For the text-containing cell, return its midpoint in (X, Y) coordinate format. 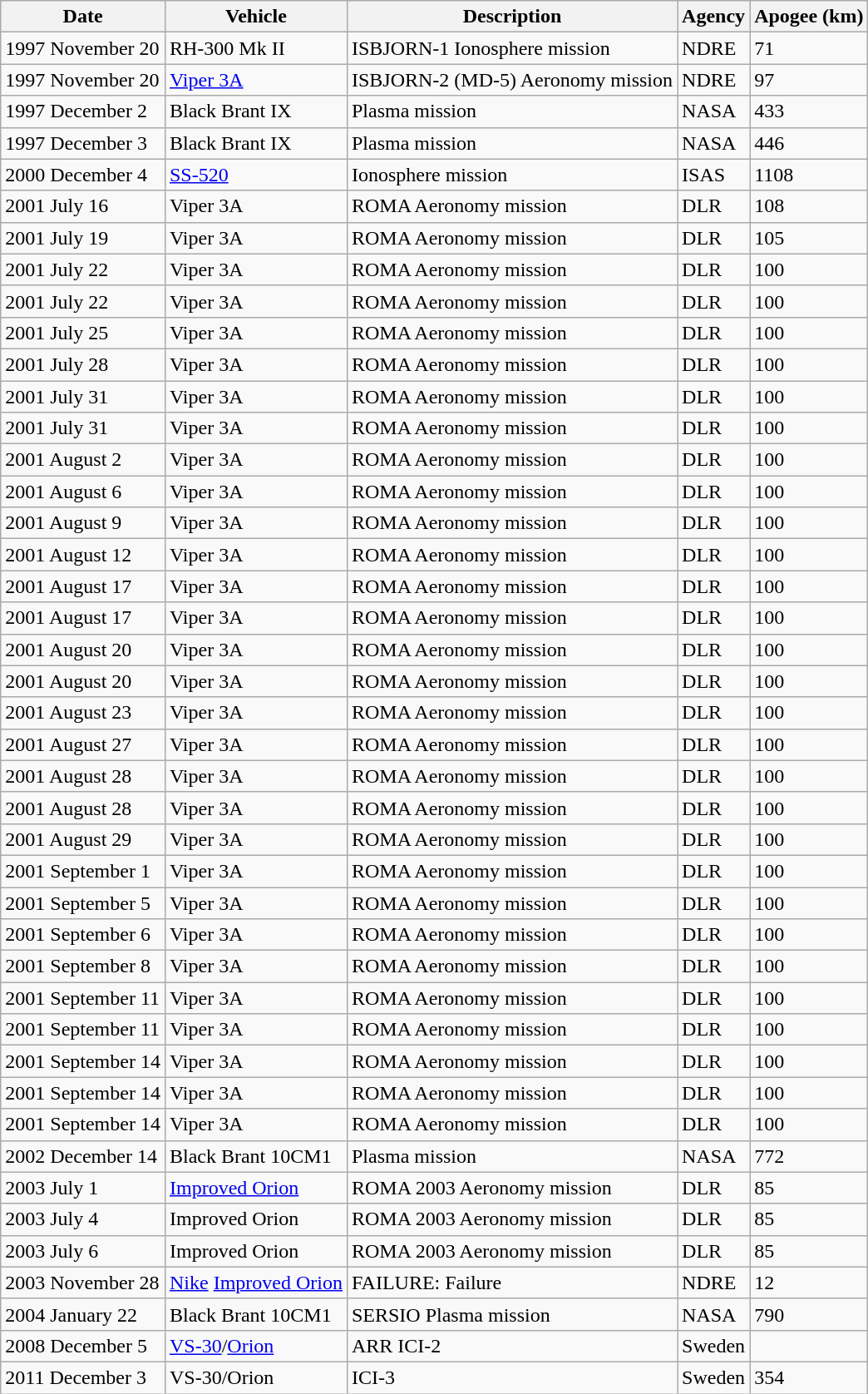
2003 July 1 (83, 1188)
97 (809, 80)
2001 July 16 (83, 206)
2000 December 4 (83, 175)
RH-300 Mk II (256, 48)
790 (809, 1314)
2004 January 22 (83, 1314)
105 (809, 238)
2001 August 9 (83, 523)
2001 August 29 (83, 839)
2001 July 19 (83, 238)
2001 August 2 (83, 460)
ARR ICI-2 (512, 1346)
108 (809, 206)
Ionosphere mission (512, 175)
Nike Improved Orion (256, 1283)
71 (809, 48)
Description (512, 17)
2008 December 5 (83, 1346)
12 (809, 1283)
2001 July 28 (83, 364)
ISAS (713, 175)
1997 December 2 (83, 111)
2001 August 23 (83, 713)
Vehicle (256, 17)
2001 August 6 (83, 492)
772 (809, 1156)
2003 July 6 (83, 1251)
2001 July 25 (83, 333)
Apogee (km) (809, 17)
2002 December 14 (83, 1156)
2001 September 5 (83, 902)
446 (809, 143)
2001 August 27 (83, 744)
2011 December 3 (83, 1377)
FAILURE: Failure (512, 1283)
ISBJORN-2 (MD-5) Aeronomy mission (512, 80)
2001 August 12 (83, 555)
2001 September 8 (83, 966)
SS-520 (256, 175)
SERSIO Plasma mission (512, 1314)
ICI-3 (512, 1377)
433 (809, 111)
2001 September 1 (83, 871)
Agency (713, 17)
1108 (809, 175)
2003 November 28 (83, 1283)
354 (809, 1377)
1997 December 3 (83, 143)
ISBJORN-1 Ionosphere mission (512, 48)
2003 July 4 (83, 1219)
Date (83, 17)
2001 September 6 (83, 935)
